Find where the given text appears and provide that cell's center as (X, Y) coordinate. 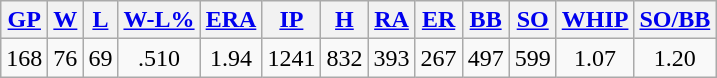
76 (66, 58)
393 (392, 58)
ER (438, 20)
RA (392, 20)
168 (24, 58)
267 (438, 58)
H (344, 20)
599 (532, 58)
ERA (231, 20)
SO/BB (675, 20)
GP (24, 20)
69 (100, 58)
1.94 (231, 58)
BB (486, 20)
1.07 (595, 58)
L (100, 20)
832 (344, 58)
W-L% (159, 20)
W (66, 20)
SO (532, 20)
1.20 (675, 58)
497 (486, 58)
.510 (159, 58)
IP (292, 20)
1241 (292, 58)
WHIP (595, 20)
